Capture the cell that displays the provided text and extract its [x, y] central coordinate. 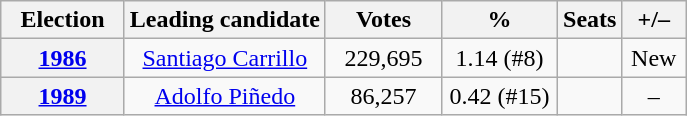
New [654, 58]
+/– [654, 20]
Leading candidate [224, 20]
1.14 (#8) [499, 58]
86,257 [383, 96]
Santiago Carrillo [224, 58]
Election [63, 20]
Votes [383, 20]
1989 [63, 96]
– [654, 96]
Adolfo Piñedo [224, 96]
Seats [590, 20]
1986 [63, 58]
229,695 [383, 58]
% [499, 20]
0.42 (#15) [499, 96]
